From the cell containing the given text, extract its center point as (x, y) coordinate. 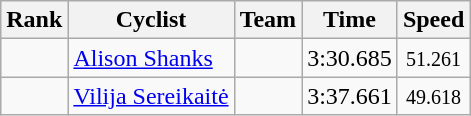
Rank (34, 20)
3:37.661 (350, 96)
49.618 (433, 96)
3:30.685 (350, 58)
Vilija Sereikaitė (151, 96)
Cyclist (151, 20)
Team (268, 20)
Speed (433, 20)
Time (350, 20)
Alison Shanks (151, 58)
51.261 (433, 58)
